Extract the [x, y] coordinate from the center of the cell holding the provided text.  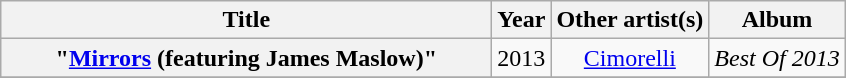
Title [246, 20]
Album [777, 20]
2013 [522, 58]
Other artist(s) [630, 20]
"Mirrors (featuring James Maslow)" [246, 58]
Year [522, 20]
Best Of 2013 [777, 58]
Cimorelli [630, 58]
